Extract the [x, y] coordinate from the center of the cell holding the provided text.  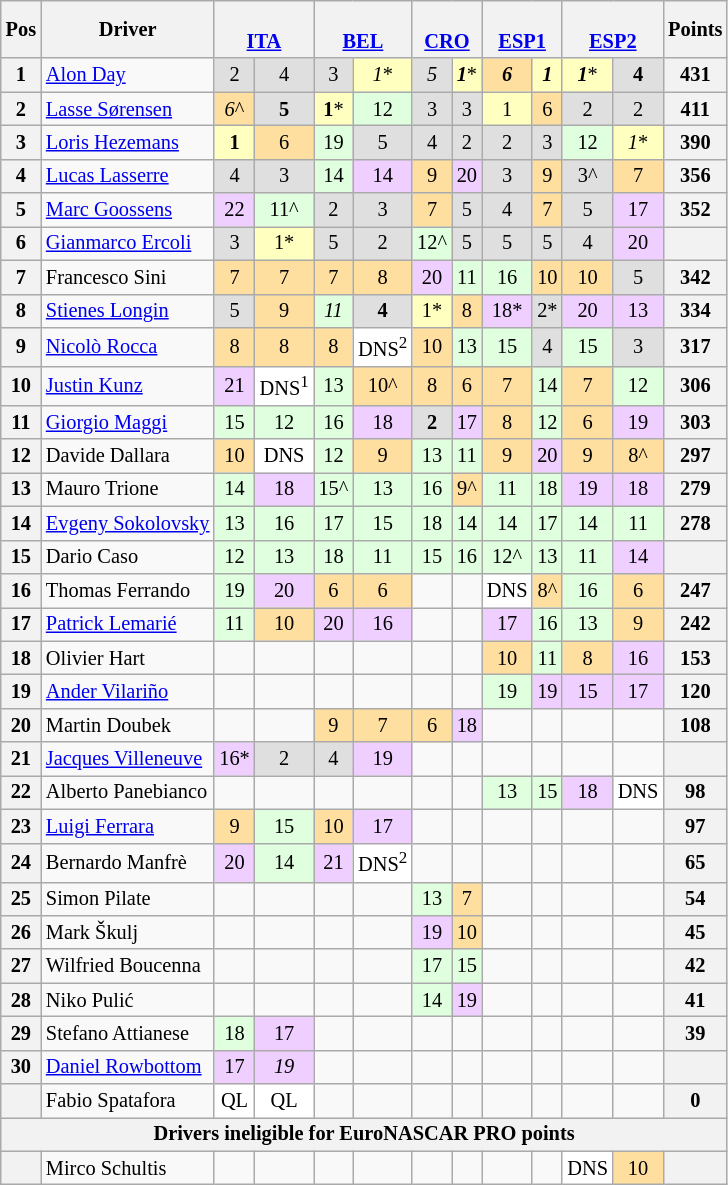
Bernardo Manfrè [128, 862]
2* [547, 311]
Daniel Rowbottom [128, 1067]
Martin Doubek [128, 725]
303 [695, 422]
342 [695, 277]
Nicolò Rocca [128, 346]
18* [507, 311]
279 [695, 489]
ESP2 [612, 29]
306 [695, 386]
Mauro Trione [128, 489]
Lucas Lasserre [128, 176]
29 [21, 1033]
30 [21, 1067]
9^ [467, 489]
65 [695, 862]
ITA [264, 29]
390 [695, 142]
Wilfried Boucenna [128, 966]
15^ [334, 489]
Lasse Sørensen [128, 109]
ESP1 [522, 29]
Francesco Sini [128, 277]
242 [695, 624]
Mirco Schultis [128, 1168]
317 [695, 346]
Ander Vilariño [128, 691]
26 [21, 932]
DNS1 [284, 386]
153 [695, 658]
Alon Day [128, 75]
Pos [21, 29]
Justin Kunz [128, 386]
Dario Caso [128, 557]
28 [21, 1000]
6^ [234, 109]
352 [695, 210]
54 [695, 899]
Loris Hezemans [128, 142]
25 [21, 899]
Points [695, 29]
11^ [284, 210]
Alberto Panebianco [128, 792]
Gianmarco Ercoli [128, 243]
Thomas Ferrando [128, 590]
Patrick Lemarié [128, 624]
10^ [382, 386]
Giorgio Maggi [128, 422]
23 [21, 826]
Evgeny Sokolovsky [128, 523]
3^ [587, 176]
Stefano Attianese [128, 1033]
Driver [128, 29]
CRO [447, 29]
42 [695, 966]
Luigi Ferrara [128, 826]
108 [695, 725]
334 [695, 311]
356 [695, 176]
Simon Pilate [128, 899]
411 [695, 109]
Drivers ineligible for EuroNASCAR PRO points [364, 1134]
297 [695, 456]
27 [21, 966]
Jacques Villeneuve [128, 759]
41 [695, 1000]
45 [695, 932]
97 [695, 826]
Stienes Longin [128, 311]
Olivier Hart [128, 658]
Mark Škulj [128, 932]
431 [695, 75]
39 [695, 1033]
247 [695, 590]
Marc Goossens [128, 210]
24 [21, 862]
278 [695, 523]
98 [695, 792]
Fabio Spatafora [128, 1101]
BEL [364, 29]
0 [695, 1101]
Niko Pulić [128, 1000]
Davide Dallara [128, 456]
16* [234, 759]
120 [695, 691]
